Pinpoint the cell where the given text exists, returning its [X, Y] midpoint coordinate. 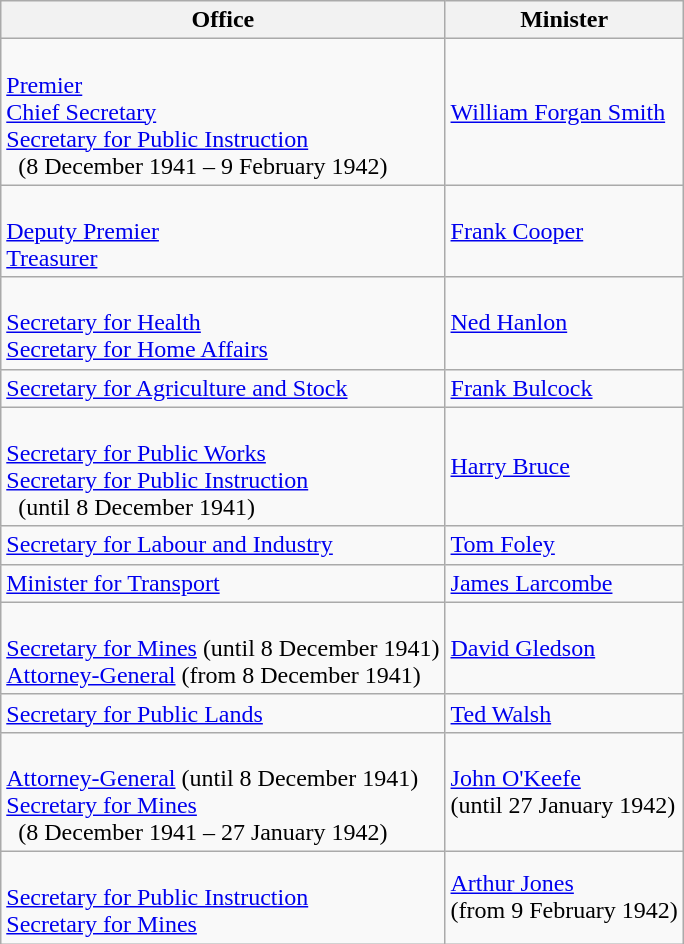
Secretary for Public Instruction Secretary for Mines [223, 897]
Arthur Jones(from 9 February 1942) [564, 897]
Secretary for Public Lands [223, 713]
Attorney-General (until 8 December 1941) Secretary for Mines (8 December 1941 – 27 January 1942) [223, 792]
Minister [564, 20]
Ned Hanlon [564, 323]
Harry Bruce [564, 466]
Secretary for Mines (until 8 December 1941) Attorney-General (from 8 December 1941) [223, 648]
Frank Bulcock [564, 388]
Minister for Transport [223, 583]
Tom Foley [564, 545]
Secretary for Agriculture and Stock [223, 388]
William Forgan Smith [564, 112]
Secretary for Labour and Industry [223, 545]
Secretary for Public Works Secretary for Public Instruction (until 8 December 1941) [223, 466]
David Gledson [564, 648]
Secretary for Health Secretary for Home Affairs [223, 323]
John O'Keefe(until 27 January 1942) [564, 792]
Premier Chief Secretary Secretary for Public Instruction (8 December 1941 – 9 February 1942) [223, 112]
Office [223, 20]
James Larcombe [564, 583]
Frank Cooper [564, 231]
Ted Walsh [564, 713]
Deputy Premier Treasurer [223, 231]
